Identify which cell holds the provided text, then report its (x, y) central coordinate. 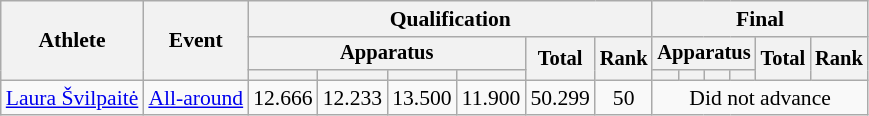
Athlete (72, 40)
Qualification (450, 19)
Did not advance (760, 98)
Laura Švilpaitė (72, 98)
Final (760, 19)
11.900 (492, 98)
12.233 (352, 98)
All-around (196, 98)
50.299 (560, 98)
Event (196, 40)
12.666 (282, 98)
13.500 (422, 98)
50 (624, 98)
